Capture the cell that displays the provided text and extract its (x, y) central coordinate. 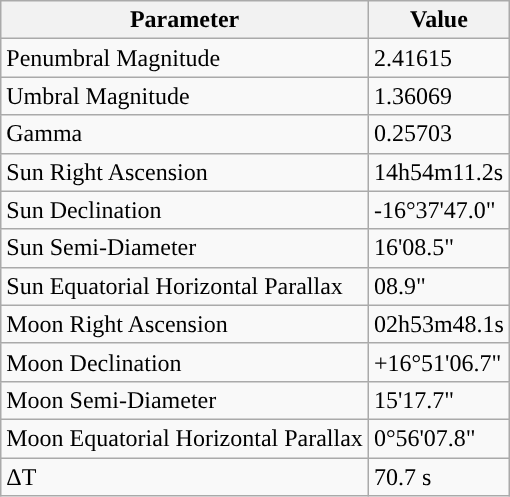
0.25703 (438, 134)
Moon Semi-Diameter (185, 400)
Sun Semi-Diameter (185, 248)
14h54m11.2s (438, 172)
+16°51'06.7" (438, 362)
Umbral Magnitude (185, 96)
Parameter (185, 20)
-16°37'47.0" (438, 210)
08.9" (438, 286)
16'08.5" (438, 248)
Moon Declination (185, 362)
1.36069 (438, 96)
Sun Equatorial Horizontal Parallax (185, 286)
Sun Right Ascension (185, 172)
2.41615 (438, 58)
02h53m48.1s (438, 324)
0°56'07.8" (438, 438)
70.7 s (438, 477)
Value (438, 20)
ΔT (185, 477)
Moon Right Ascension (185, 324)
Moon Equatorial Horizontal Parallax (185, 438)
Penumbral Magnitude (185, 58)
Gamma (185, 134)
15'17.7" (438, 400)
Sun Declination (185, 210)
